Provide the (X, Y) coordinate of the cell's center where the given text is located.  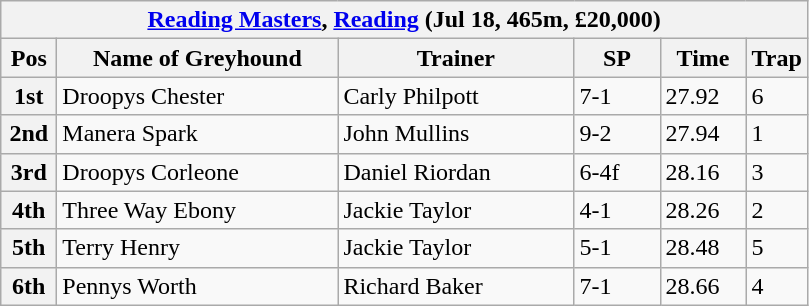
5 (776, 248)
Trainer (456, 58)
Richard Baker (456, 286)
4-1 (617, 210)
Three Way Ebony (198, 210)
28.26 (703, 210)
Manera Spark (198, 134)
6th (29, 286)
1st (29, 96)
28.48 (703, 248)
Trap (776, 58)
6-4f (617, 172)
Reading Masters, Reading (Jul 18, 465m, £20,000) (404, 20)
5-1 (617, 248)
27.92 (703, 96)
28.16 (703, 172)
4th (29, 210)
4 (776, 286)
6 (776, 96)
1 (776, 134)
John Mullins (456, 134)
Droopys Chester (198, 96)
Name of Greyhound (198, 58)
5th (29, 248)
Terry Henry (198, 248)
Droopys Corleone (198, 172)
Pos (29, 58)
9-2 (617, 134)
SP (617, 58)
27.94 (703, 134)
28.66 (703, 286)
3 (776, 172)
2 (776, 210)
Pennys Worth (198, 286)
Time (703, 58)
2nd (29, 134)
3rd (29, 172)
Carly Philpott (456, 96)
Daniel Riordan (456, 172)
